Return [X, Y] of the center of cell containing provided text 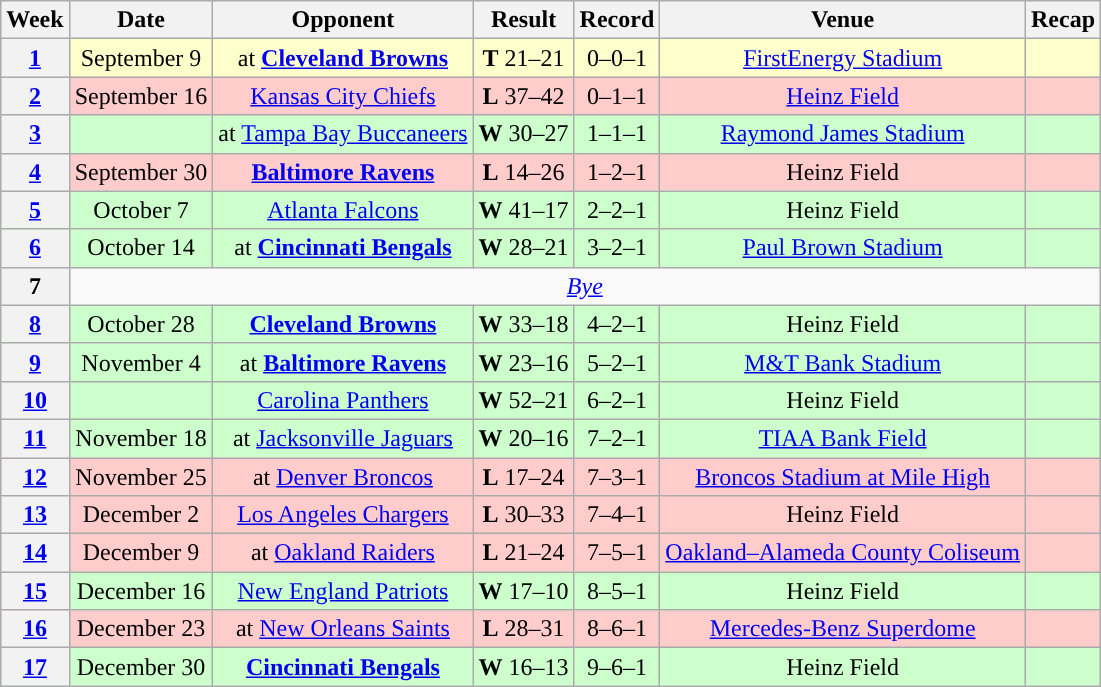
at Oakland Raiders [343, 553]
6–2–1 [617, 400]
Broncos Stadium at Mile High [843, 477]
December 23 [141, 629]
Result [524, 20]
L 28–31 [524, 629]
7–3–1 [617, 477]
2 [35, 96]
5 [35, 210]
0–0–1 [617, 58]
7 [35, 286]
L 21–24 [524, 553]
6 [35, 248]
Week [35, 20]
TIAA Bank Field [843, 438]
December 2 [141, 515]
W 28–21 [524, 248]
at Jacksonville Jaguars [343, 438]
October 7 [141, 210]
W 17–10 [524, 591]
at Cleveland Browns [343, 58]
FirstEnergy Stadium [843, 58]
at Denver Broncos [343, 477]
September 30 [141, 172]
Raymond James Stadium [843, 134]
Venue [843, 20]
W 16–13 [524, 667]
2–2–1 [617, 210]
L 30–33 [524, 515]
W 20–16 [524, 438]
16 [35, 629]
10 [35, 400]
3 [35, 134]
L 14–26 [524, 172]
9–6–1 [617, 667]
1 [35, 58]
Bye [584, 286]
Baltimore Ravens [343, 172]
9 [35, 362]
8–6–1 [617, 629]
0–1–1 [617, 96]
14 [35, 553]
T 21–21 [524, 58]
4–2–1 [617, 324]
September 9 [141, 58]
5–2–1 [617, 362]
17 [35, 667]
1–1–1 [617, 134]
8–5–1 [617, 591]
W 23–16 [524, 362]
12 [35, 477]
November 18 [141, 438]
Los Angeles Chargers [343, 515]
at New Orleans Saints [343, 629]
December 9 [141, 553]
7–5–1 [617, 553]
15 [35, 591]
M&T Bank Stadium [843, 362]
Date [141, 20]
L 37–42 [524, 96]
at Tampa Bay Buccaneers [343, 134]
W 33–18 [524, 324]
Cleveland Browns [343, 324]
8 [35, 324]
7–4–1 [617, 515]
3–2–1 [617, 248]
Carolina Panthers [343, 400]
October 14 [141, 248]
7–2–1 [617, 438]
Mercedes-Benz Superdome [843, 629]
Record [617, 20]
W 41–17 [524, 210]
Kansas City Chiefs [343, 96]
September 16 [141, 96]
October 28 [141, 324]
L 17–24 [524, 477]
Recap [1062, 20]
Opponent [343, 20]
11 [35, 438]
1–2–1 [617, 172]
at Baltimore Ravens [343, 362]
at Cincinnati Bengals [343, 248]
W 52–21 [524, 400]
December 16 [141, 591]
4 [35, 172]
Cincinnati Bengals [343, 667]
Paul Brown Stadium [843, 248]
W 30–27 [524, 134]
Oakland–Alameda County Coliseum [843, 553]
November 4 [141, 362]
December 30 [141, 667]
New England Patriots [343, 591]
13 [35, 515]
Atlanta Falcons [343, 210]
November 25 [141, 477]
